Capture the cell that displays the provided text and extract its (x, y) central coordinate. 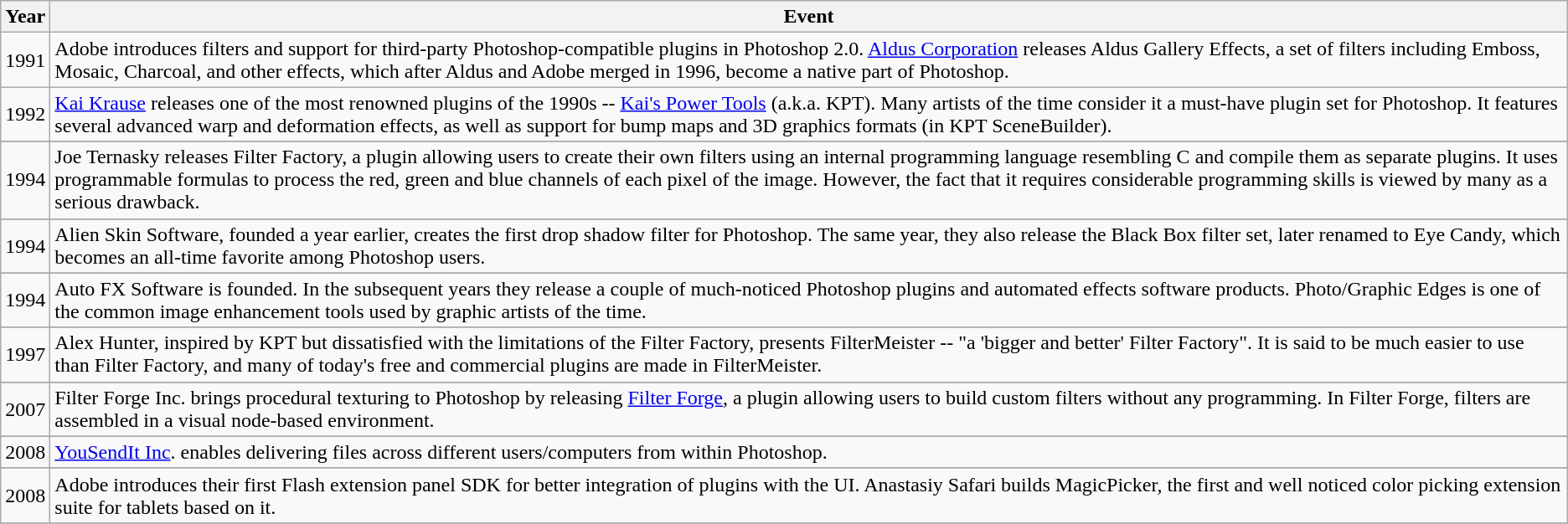
1991 (25, 60)
Year (25, 17)
YouSendIt Inc. enables delivering files across different users/computers from within Photoshop. (809, 452)
Event (809, 17)
1997 (25, 355)
2007 (25, 408)
1992 (25, 114)
